Detect which cell encompasses the target text, then output its (X, Y) center coordinate. 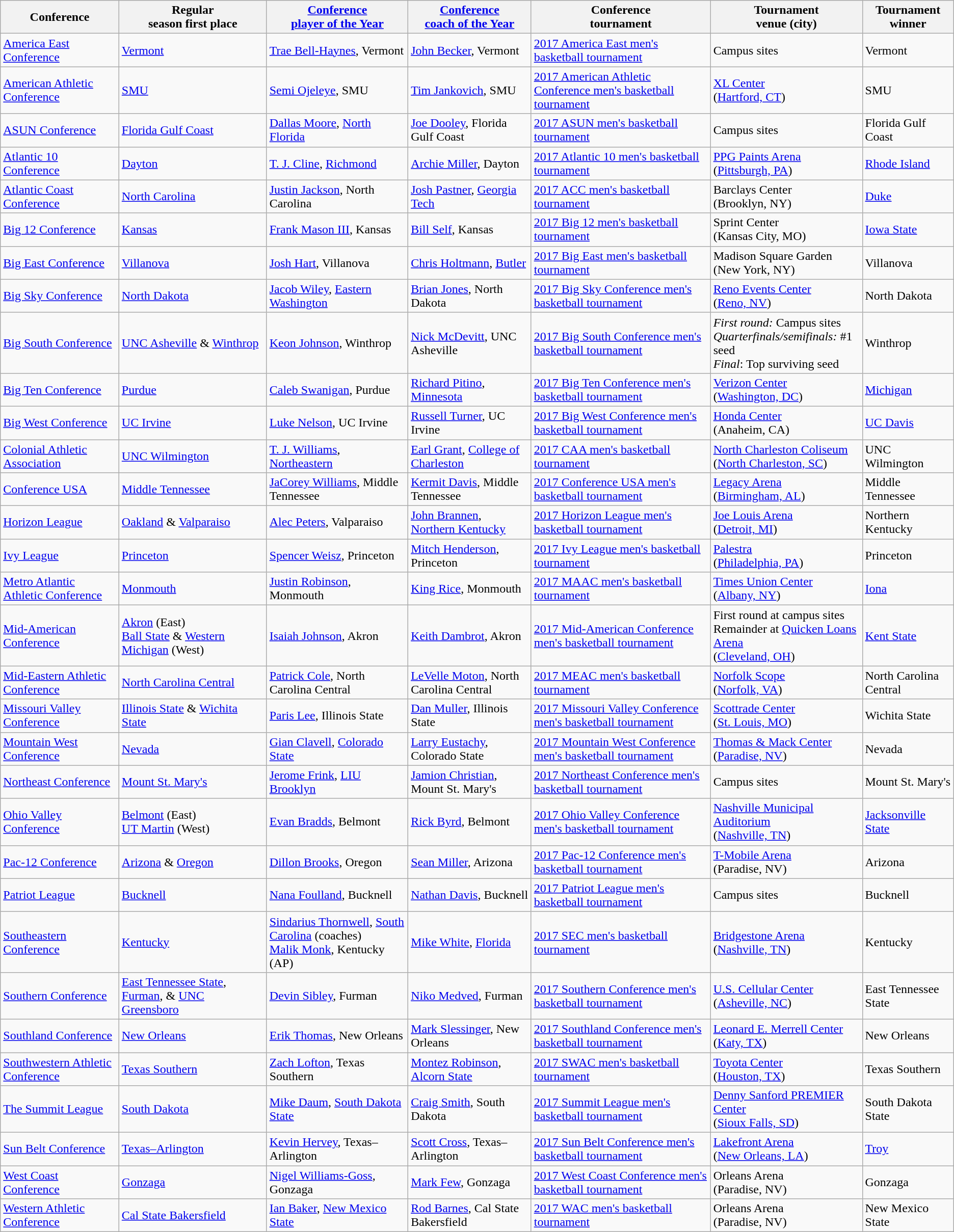
Troy (908, 1149)
King Rice, Monmouth (470, 589)
Denny Sanford PREMIER Center(Sioux Falls, SD) (786, 1109)
Josh Hart, Villanova (337, 263)
Akron (East) Ball State & Western Michigan (West) (193, 636)
2017 Big South Conference men's basketball tournament (621, 342)
Conference USA (60, 489)
Northeast Conference (60, 782)
Kevin Hervey, Texas–Arlington (337, 1149)
Rick Byrd, Belmont (470, 822)
Cal State Bakersfield (193, 1216)
Lakefront Arena (New Orleans, LA) (786, 1149)
XL Center(Hartford, CT) (786, 90)
Pac-12 Conference (60, 862)
2017 Conference USA men's basketball tournament (621, 489)
UNC Asheville & Winthrop (193, 342)
Thomas & Mack Center(Paradise, NV) (786, 749)
Joe Louis Arena(Detroit, MI) (786, 523)
2017 MAAC men's basketball tournament (621, 589)
2017 Big 12 men's basketball tournament (621, 229)
Atlantic 10 Conference (60, 163)
2017 Big Sky Conference men's basketball tournament (621, 296)
Patrick Cole, North Carolina Central (337, 683)
Texas–Arlington (193, 1149)
First round at campus sites Remainder at Quicken Loans Arena(Cleveland, OH) (786, 636)
2017 Pac-12 Conference men's basketball tournament (621, 862)
2017 CAA men's basketball tournament (621, 456)
First round: Campus sitesQuarterfinals/semifinals: #1 seedFinal: Top surviving seed (786, 342)
Bill Self, Kansas (470, 229)
2017 Horizon League men's basketball tournament (621, 523)
2017 SWAC men's basketball tournament (621, 1069)
2017 WAC men's basketball tournament (621, 1216)
Legacy Arena(Birmingham, AL) (786, 489)
Kent State (908, 636)
Madison Square Garden(New York, NY) (786, 263)
Brian Jones, North Dakota (470, 296)
Nathan Davis, Bucknell (470, 895)
Reno Events Center(Reno, NV) (786, 296)
North Charleston Coliseum(North Charleston, SC) (786, 456)
Bridgestone Arena(Nashville, TN) (786, 942)
2017 Mid-American Conference men's basketball tournament (621, 636)
2017 Missouri Valley Conference men's basketball tournament (621, 715)
Kermit Davis, Middle Tennessee (470, 489)
Caleb Swanigan, Purdue (337, 389)
Larry Eustachy, Colorado State (470, 749)
Mid-American Conference (60, 636)
Atlantic Coast Conference (60, 197)
T. J. Cline, Richmond (337, 163)
Winthrop (908, 342)
ASUN Conference (60, 130)
2017 Big West Conference men's basketball tournament (621, 423)
Conference player of the Year (337, 17)
Missouri Valley Conference (60, 715)
T. J. Williams, Northeastern (337, 456)
New Mexico State (908, 1216)
2017 MEAC men's basketball tournament (621, 683)
Purdue (193, 389)
2017 Ohio Valley Conference men's basketball tournament (621, 822)
Scottrade Center(St. Louis, MO) (786, 715)
Josh Pastner, Georgia Tech (470, 197)
Spencer Weisz, Princeton (337, 555)
2017 West Coast Conference men's basketball tournament (621, 1182)
Horizon League (60, 523)
T-Mobile Arena(Paradise, NV) (786, 862)
Western Athletic Conference (60, 1216)
Jacob Wiley, Eastern Washington (337, 296)
Nigel Williams-Goss, Gonzaga (337, 1182)
Toyota Center(Houston, TX) (786, 1069)
Big 12 Conference (60, 229)
North Carolina (193, 197)
Jacksonville State (908, 822)
Mike White, Florida (470, 942)
Rod Barnes, Cal State Bakersfield (470, 1216)
U.S. Cellular Center(Asheville, NC) (786, 996)
Southland Conference (60, 1035)
Metro Atlantic Athletic Conference (60, 589)
2017 Summit League men's basketball tournament (621, 1109)
Ivy League (60, 555)
Nick McDevitt, UNC Asheville (470, 342)
Mark Slessinger, New Orleans (470, 1035)
Times Union Center(Albany, NY) (786, 589)
Gian Clavell, Colorado State (337, 749)
Southwestern Athletic Conference (60, 1069)
2017 SEC men's basketball tournament (621, 942)
Semi Ojeleye, SMU (337, 90)
2017 Ivy League men's basketball tournament (621, 555)
Mitch Henderson, Princeton (470, 555)
Arizona & Oregon (193, 862)
Mark Few, Gonzaga (470, 1182)
The Summit League (60, 1109)
Dan Muller, Illinois State (470, 715)
American Athletic Conference (60, 90)
America East Conference (60, 50)
Trae Bell-Haynes, Vermont (337, 50)
Zach Lofton, Texas Southern (337, 1069)
Luke Nelson, UC Irvine (337, 423)
Justin Jackson, North Carolina (337, 197)
Tim Jankovich, SMU (470, 90)
Kansas (193, 229)
Duke (908, 197)
Justin Robinson, Monmouth (337, 589)
Devin Sibley, Furman (337, 996)
Sprint Center(Kansas City, MO) (786, 229)
LeVelle Moton, North Carolina Central (470, 683)
Illinois State & Wichita State (193, 715)
Nana Foulland, Bucknell (337, 895)
Isaiah Johnson, Akron (337, 636)
Niko Medved, Furman (470, 996)
Mountain West Conference (60, 749)
John Becker, Vermont (470, 50)
Ohio Valley Conference (60, 822)
JaCorey Williams, Middle Tennessee (337, 489)
Keith Dambrot, Akron (470, 636)
Wichita State (908, 715)
Dillon Brooks, Oregon (337, 862)
Honda Center(Anaheim, CA) (786, 423)
East Tennessee State, Furman, & UNC Greensboro (193, 996)
Richard Pitino, Minnesota (470, 389)
Verizon Center(Washington, DC) (786, 389)
Evan Bradds, Belmont (337, 822)
Leonard E. Merrell Center(Katy, TX) (786, 1035)
2017 Patriot League men's basketball tournament (621, 895)
2017 American Athletic Conference men's basketball tournament (621, 90)
Southern Conference (60, 996)
Earl Grant, College of Charleston (470, 456)
Sindarius Thornwell, South Carolina (coaches)Malik Monk, Kentucky (AP) (337, 942)
2017 Mountain West Conference men's basketball tournament (621, 749)
Tournament venue (city) (786, 17)
Tournament winner (908, 17)
Arizona (908, 862)
2017 Southern Conference men's basketball tournament (621, 996)
Big West Conference (60, 423)
Regular season first place (193, 17)
Big South Conference (60, 342)
Belmont (East) UT Martin (West) (193, 822)
Big East Conference (60, 263)
Norfolk Scope(Norfolk, VA) (786, 683)
2017 Big East men's basketball tournament (621, 263)
Craig Smith, South Dakota (470, 1109)
Ian Baker, New Mexico State (337, 1216)
Alec Peters, Valparaiso (337, 523)
Jerome Frink, LIU Brooklyn (337, 782)
Mike Daum, South Dakota State (337, 1109)
Southeastern Conference (60, 942)
Russell Turner, UC Irvine (470, 423)
Frank Mason III, Kansas (337, 229)
Sean Miller, Arizona (470, 862)
Rhode Island (908, 163)
2017 America East men's basketball tournament (621, 50)
2017 Atlantic 10 men's basketball tournament (621, 163)
John Brannen, Northern Kentucky (470, 523)
Northern Kentucky (908, 523)
Oakland & Valparaiso (193, 523)
Archie Miller, Dayton (470, 163)
Paris Lee, Illinois State (337, 715)
East Tennessee State (908, 996)
Big Sky Conference (60, 296)
Scott Cross, Texas–Arlington (470, 1149)
Monmouth (193, 589)
West Coast Conference (60, 1182)
2017 ACC men's basketball tournament (621, 197)
Mid-Eastern Athletic Conference (60, 683)
South Dakota State (908, 1109)
Conference (60, 17)
Conference tournament (621, 17)
2017 Sun Belt Conference men's basketball tournament (621, 1149)
Dallas Moore, North Florida (337, 130)
Barclays Center(Brooklyn, NY) (786, 197)
Iowa State (908, 229)
Keon Johnson, Winthrop (337, 342)
Iona (908, 589)
Conference coach of the Year (470, 17)
Chris Holtmann, Butler (470, 263)
2017 Northeast Conference men's basketball tournament (621, 782)
UC Davis (908, 423)
Dayton (193, 163)
2017 Big Ten Conference men's basketball tournament (621, 389)
Sun Belt Conference (60, 1149)
Montez Robinson, Alcorn State (470, 1069)
Joe Dooley, Florida Gulf Coast (470, 130)
South Dakota (193, 1109)
Nashville Municipal Auditorium(Nashville, TN) (786, 822)
Colonial Athletic Association (60, 456)
Michigan (908, 389)
2017 Southland Conference men's basketball tournament (621, 1035)
Palestra(Philadelphia, PA) (786, 555)
Big Ten Conference (60, 389)
2017 ASUN men's basketball tournament (621, 130)
Jamion Christian, Mount St. Mary's (470, 782)
UC Irvine (193, 423)
PPG Paints Arena(Pittsburgh, PA) (786, 163)
Erik Thomas, New Orleans (337, 1035)
Patriot League (60, 895)
